Extract the (x, y) coordinate from the center of the cell holding the provided text.  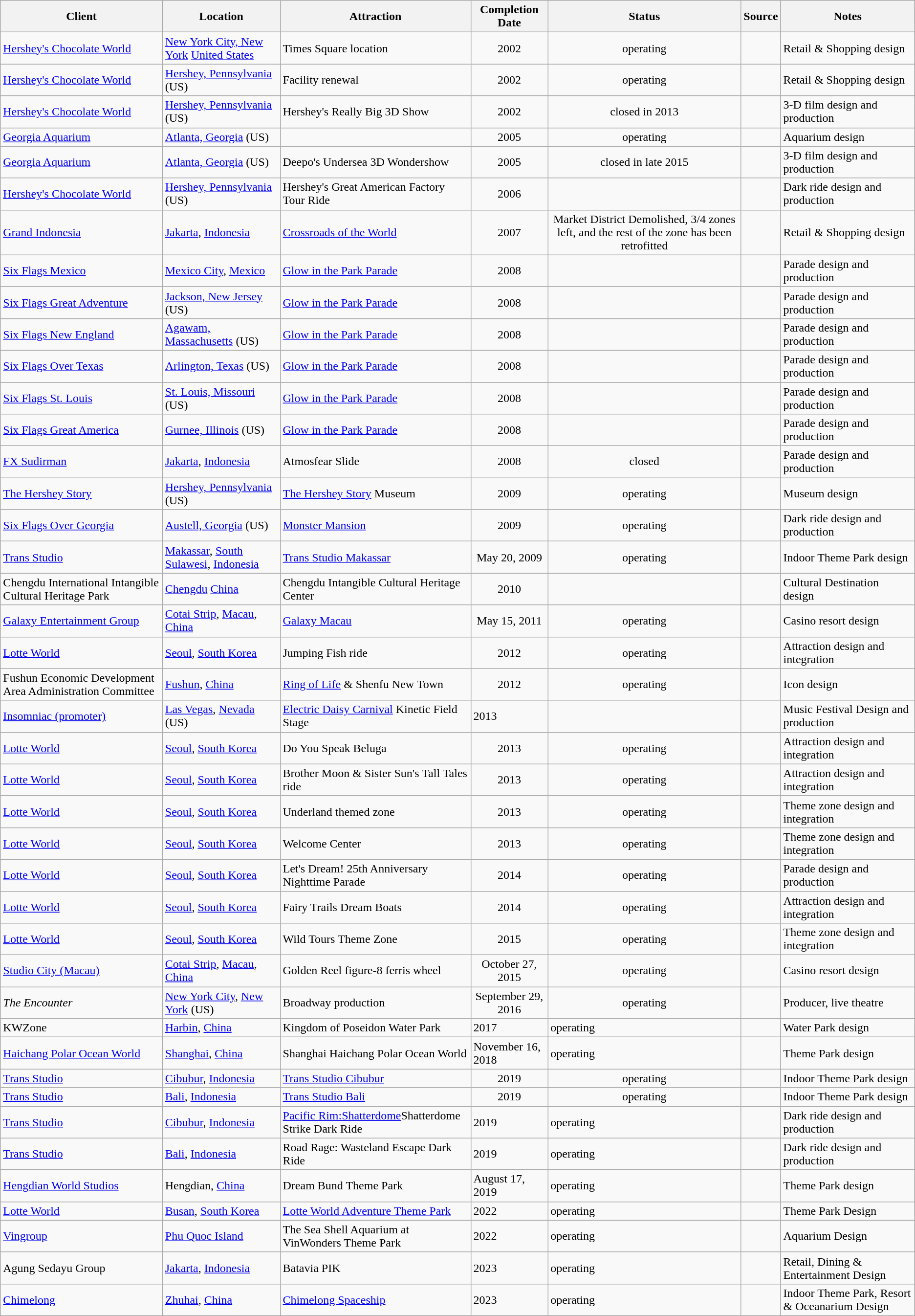
Trans Studio Makassar (375, 558)
Museum design (848, 494)
Fushun Economic Development Area Administration Committee (82, 685)
2010 (509, 589)
Chimelong (82, 1300)
Pacific Rim:ShatterdomeShatterdome Strike Dark Ride (375, 1122)
August 17, 2019 (509, 1185)
Facility renewal (375, 80)
Mexico City, Mexico (221, 271)
2017 (509, 1028)
October 27, 2015 (509, 971)
Haichang Polar Ocean World (82, 1053)
Hershey's Great American Factory Tour Ride (375, 194)
Welcome Center (375, 843)
Aquarium design (848, 137)
Status (644, 17)
Trans Studio Cibubur (375, 1078)
Chengdu Intangible Cultural Heritage Center (375, 589)
Jumping Fish ride (375, 652)
closed in late 2015 (644, 162)
Batavia PIK (375, 1268)
Producer, live theatre (848, 1003)
Galaxy Macau (375, 621)
New York City, New York United States (221, 48)
Fushun, China (221, 685)
Jackson, New Jersey (US) (221, 302)
November 16, 2018 (509, 1053)
Market District Demolished, 3/4 zones left, and the rest of the zone has been retrofitted (644, 232)
Studio City (Macau) (82, 971)
2006 (509, 194)
Makassar, South Sulawesi, Indonesia (221, 558)
Zhuhai, China (221, 1300)
Source (761, 17)
Insomniac (promoter) (82, 716)
Road Rage: Wasteland Escape Dark Ride (375, 1154)
Hengdian World Studios (82, 1185)
Brother Moon & Sister Sun's Tall Tales ride (375, 780)
Cultural Destination design (848, 589)
Hershey's Really Big 3D Show (375, 112)
The Hershey Story (82, 494)
Dream Bund Theme Park (375, 1185)
Let's Dream! 25th Anniversary Nighttime Parade (375, 875)
Austell, Georgia (US) (221, 525)
Underland themed zone (375, 812)
Golden Reel figure-8 ferris wheel (375, 971)
Harbin, China (221, 1028)
Las Vegas, Nevada (US) (221, 716)
Do You Speak Beluga (375, 748)
The Hershey Story Museum (375, 494)
Monster Mansion (375, 525)
Electric Daisy Carnival Kinetic Field Stage (375, 716)
Atmosfear Slide (375, 462)
closed in 2013 (644, 112)
closed (644, 462)
Aquarium Design (848, 1236)
September 29, 2016 (509, 1003)
Lotte World Adventure Theme Park (375, 1211)
Indoor Theme Park, Resort & Oceanarium Design (848, 1300)
Vingroup (82, 1236)
Broadway production (375, 1003)
Trans Studio Bali (375, 1097)
Six Flags St. Louis (82, 398)
Fairy Trails Dream Boats (375, 907)
Galaxy Entertainment Group (82, 621)
Completion Date (509, 17)
Six Flags Great America (82, 430)
Gurnee, Illinois (US) (221, 430)
Six Flags New England (82, 335)
Hengdian, China (221, 1185)
May 20, 2009 (509, 558)
Phu Quoc Island (221, 1236)
Water Park design (848, 1028)
2007 (509, 232)
Crossroads of the World (375, 232)
Six Flags Over Texas (82, 366)
Busan, South Korea (221, 1211)
Six Flags Over Georgia (82, 525)
Shanghai Haichang Polar Ocean World (375, 1053)
Deepo's Undersea 3D Wondershow (375, 162)
Chengdu International Intangible Cultural Heritage Park (82, 589)
Kingdom of Poseidon Water Park (375, 1028)
FX Sudirman (82, 462)
Wild Tours Theme Zone (375, 939)
Shanghai, China (221, 1053)
The Encounter (82, 1003)
Six Flags Great Adventure (82, 302)
KWZone (82, 1028)
New York City, New York (US) (221, 1003)
Location (221, 17)
Agawam, Massachusetts (US) (221, 335)
Ring of Life & Shenfu New Town (375, 685)
Arlington, Texas (US) (221, 366)
2015 (509, 939)
Six Flags Mexico (82, 271)
Client (82, 17)
Times Square location (375, 48)
Chimelong Spaceship (375, 1300)
St. Louis, Missouri (US) (221, 398)
Music Festival Design and production (848, 716)
Retail, Dining & Entertainment Design (848, 1268)
The Sea Shell Aquarium at VinWonders Theme Park (375, 1236)
Grand Indonesia (82, 232)
Chengdu China (221, 589)
Icon design (848, 685)
Theme Park Design (848, 1211)
Notes (848, 17)
Agung Sedayu Group (82, 1268)
May 15, 2011 (509, 621)
Attraction (375, 17)
